Capture the cell that displays the provided text and extract its [X, Y] central coordinate. 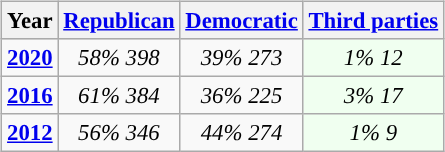
1% 9 [373, 133]
44% 274 [242, 133]
1% 12 [373, 58]
2020 [30, 58]
2012 [30, 133]
3% 17 [373, 96]
36% 225 [242, 96]
58% 398 [119, 58]
2016 [30, 96]
Year [30, 21]
Democratic [242, 21]
61% 384 [119, 96]
39% 273 [242, 58]
56% 346 [119, 133]
Third parties [373, 21]
Republican [119, 21]
